Capture the cell that displays the provided text and extract its (x, y) central coordinate. 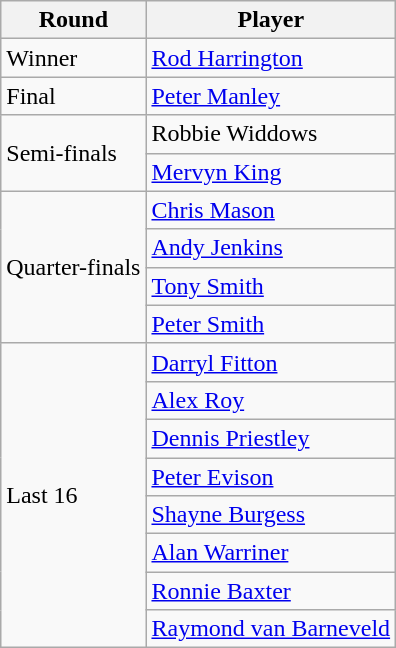
Quarter-finals (74, 267)
Final (74, 96)
Last 16 (74, 495)
Winner (74, 58)
Peter Evison (271, 477)
Andy Jenkins (271, 248)
Peter Manley (271, 96)
Mervyn King (271, 172)
Shayne Burgess (271, 515)
Alex Roy (271, 400)
Chris Mason (271, 210)
Player (271, 20)
Ronnie Baxter (271, 591)
Semi-finals (74, 153)
Dennis Priestley (271, 438)
Rod Harrington (271, 58)
Alan Warriner (271, 553)
Peter Smith (271, 324)
Round (74, 20)
Tony Smith (271, 286)
Darryl Fitton (271, 362)
Robbie Widdows (271, 134)
Raymond van Barneveld (271, 629)
